Provide the [X, Y] coordinate of the cell's center where the given text is located.  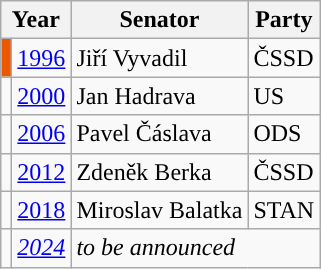
1996 [42, 58]
Zdeněk Berka [160, 172]
Jan Hadrava [160, 96]
Year [36, 20]
Senator [160, 20]
Jiří Vyvadil [160, 58]
2018 [42, 210]
2012 [42, 172]
Pavel Čáslava [160, 134]
Miroslav Balatka [160, 210]
2024 [42, 248]
STAN [284, 210]
US [284, 96]
to be announced [196, 248]
Party [284, 20]
ODS [284, 134]
2006 [42, 134]
2000 [42, 96]
